Search for the cell housing the specified text and yield its (x, y) center coordinate. 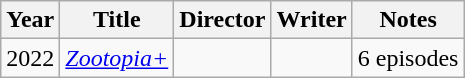
2022 (30, 58)
Title (117, 20)
Notes (408, 20)
Zootopia+ (117, 58)
Director (222, 20)
Year (30, 20)
Writer (312, 20)
6 episodes (408, 58)
